Provide the [X, Y] coordinate of the cell's center where the given text is located.  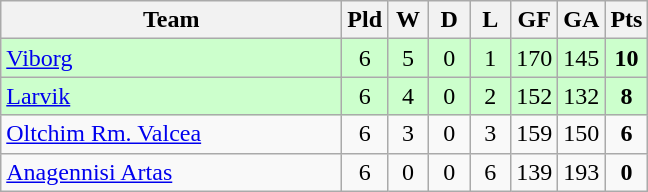
Anagennisi Artas [172, 172]
Pts [626, 20]
W [408, 20]
139 [534, 172]
Viborg [172, 58]
170 [534, 58]
150 [582, 134]
Larvik [172, 96]
193 [582, 172]
L [490, 20]
GA [582, 20]
159 [534, 134]
8 [626, 96]
GF [534, 20]
D [450, 20]
5 [408, 58]
4 [408, 96]
Pld [365, 20]
2 [490, 96]
1 [490, 58]
Oltchim Rm. Valcea [172, 134]
Team [172, 20]
152 [534, 96]
145 [582, 58]
132 [582, 96]
10 [626, 58]
